Return the (x, y) coordinate for the center point of the cell that contains the specified text.  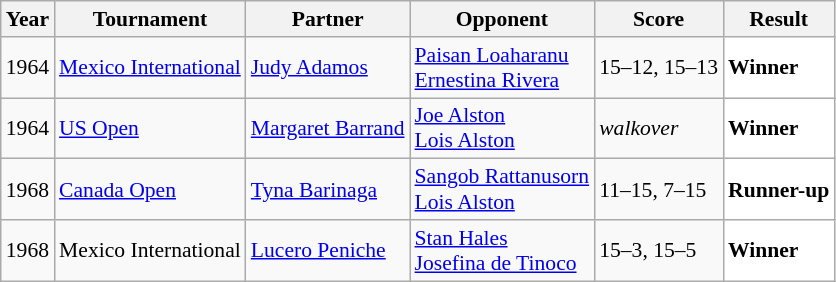
Stan Hales Josefina de Tinoco (502, 250)
Tyna Barinaga (328, 190)
Opponent (502, 19)
Margaret Barrand (328, 128)
Partner (328, 19)
Year (28, 19)
Canada Open (150, 190)
Runner-up (778, 190)
15–3, 15–5 (658, 250)
Judy Adamos (328, 68)
walkover (658, 128)
11–15, 7–15 (658, 190)
15–12, 15–13 (658, 68)
Tournament (150, 19)
US Open (150, 128)
Joe Alston Lois Alston (502, 128)
Result (778, 19)
Lucero Peniche (328, 250)
Score (658, 19)
Sangob Rattanusorn Lois Alston (502, 190)
Paisan Loaharanu Ernestina Rivera (502, 68)
